Extract the (x, y) coordinate from the center of the cell holding the provided text.  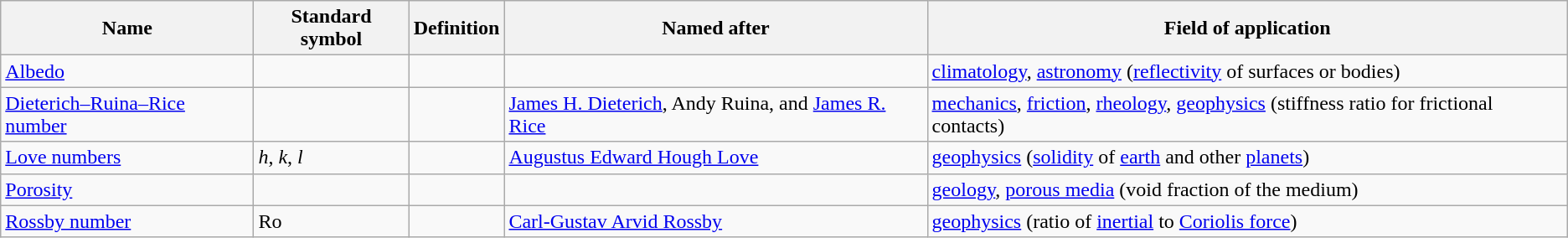
geophysics (solidity of earth and other planets) (1247, 158)
geology, porous media (void fraction of the medium) (1247, 189)
h, k, l (332, 158)
Love numbers (127, 158)
Carl-Gustav Arvid Rossby (715, 221)
Augustus Edward Hough Love (715, 158)
Dieterich–Ruina–Rice number (127, 114)
Porosity (127, 189)
Ro (332, 221)
Field of application (1247, 28)
Name (127, 28)
Rossby number (127, 221)
Standard symbol (332, 28)
mechanics, friction, rheology, geophysics (stiffness ratio for frictional contacts) (1247, 114)
Named after (715, 28)
geophysics (ratio of inertial to Coriolis force) (1247, 221)
climatology, astronomy (reflectivity of surfaces or bodies) (1247, 71)
Albedo (127, 71)
Definition (456, 28)
James H. Dieterich, Andy Ruina, and James R. Rice (715, 114)
